Detect which cell encompasses the target text, then output its [x, y] center coordinate. 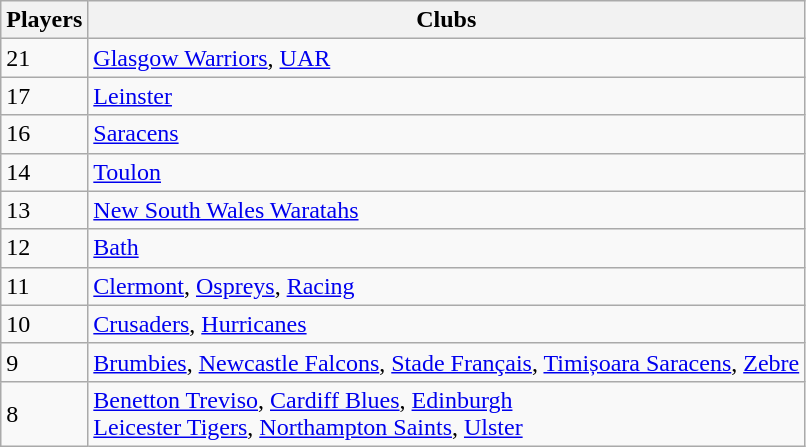
New South Wales Waratahs [446, 210]
Crusaders, Hurricanes [446, 324]
Players [44, 20]
14 [44, 172]
10 [44, 324]
Glasgow Warriors, UAR [446, 58]
Clubs [446, 20]
Benetton Treviso, Cardiff Blues, Edinburgh Leicester Tigers, Northampton Saints, Ulster [446, 414]
17 [44, 96]
Bath [446, 248]
12 [44, 248]
11 [44, 286]
Saracens [446, 134]
13 [44, 210]
21 [44, 58]
Leinster [446, 96]
Brumbies, Newcastle Falcons, Stade Français, Timișoara Saracens, Zebre [446, 362]
16 [44, 134]
Toulon [446, 172]
9 [44, 362]
Clermont, Ospreys, Racing [446, 286]
8 [44, 414]
